Output the [X, Y] coordinate of the center of the cell containing the given text.  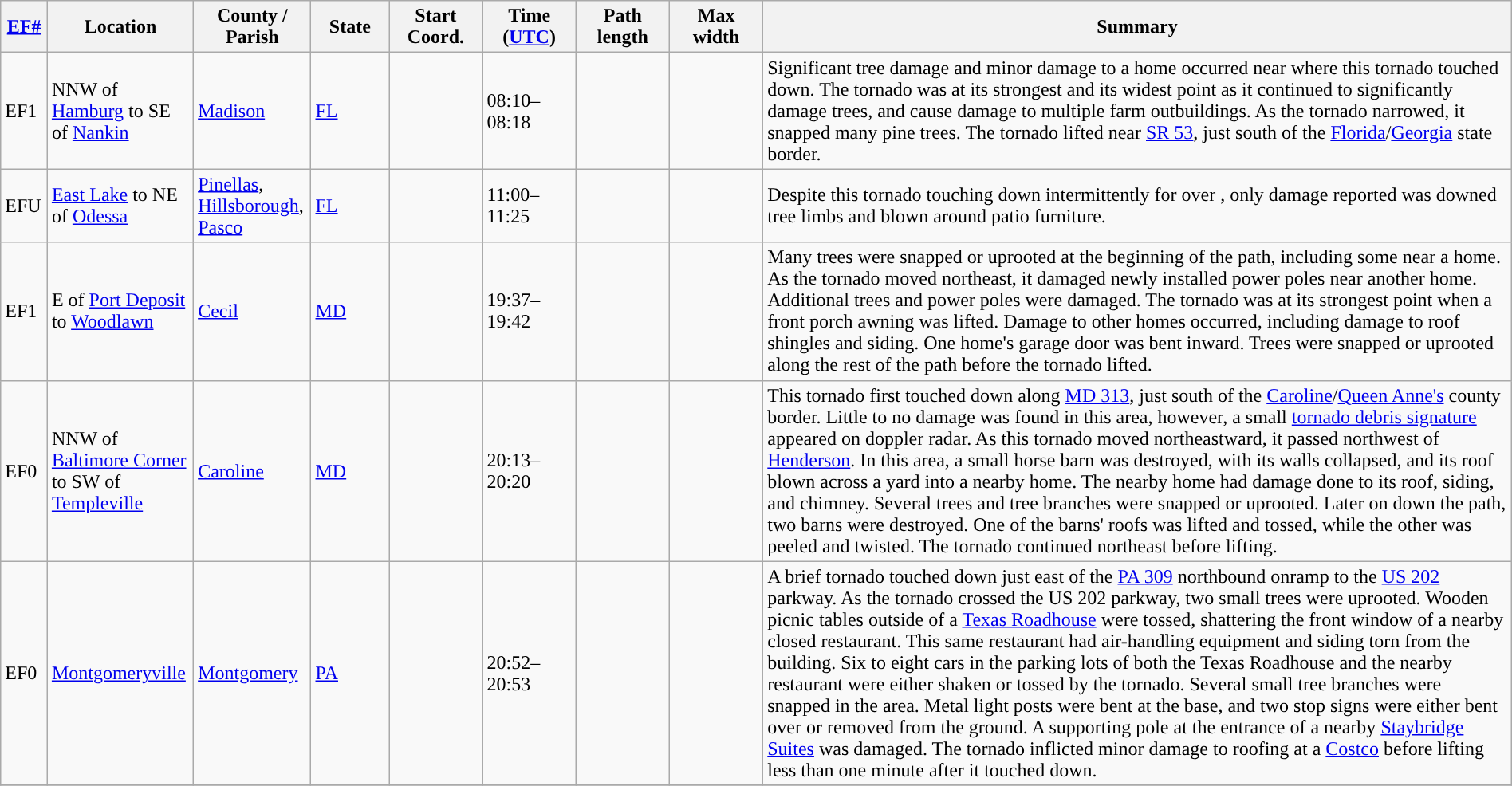
Montgomery [252, 673]
NNW of Hamburg to SE of Nankin [120, 111]
Despite this tornado touching down intermittently for over , only damage reported was downed tree limbs and blown around patio furniture. [1137, 206]
Pinellas, Hillsborough, Pasco [252, 206]
11:00–11:25 [530, 206]
EFU [24, 206]
EF# [24, 27]
20:52–20:53 [530, 673]
20:13–20:20 [530, 470]
East Lake to NE of Odessa [120, 206]
Path length [622, 27]
Location [120, 27]
19:37–19:42 [530, 311]
08:10–08:18 [530, 111]
Max width [716, 27]
Caroline [252, 470]
Madison [252, 111]
Time (UTC) [530, 27]
State [350, 27]
PA [350, 673]
County / Parish [252, 27]
Montgomeryville [120, 673]
NNW of Baltimore Corner to SW of Templeville [120, 470]
Start Coord. [435, 27]
Cecil [252, 311]
E of Port Deposit to Woodlawn [120, 311]
Summary [1137, 27]
